Return [x, y] of the center of cell containing provided text 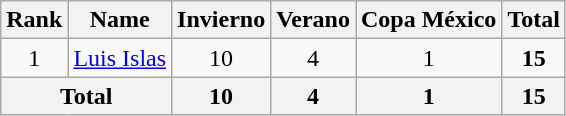
Name [120, 20]
Copa México [429, 20]
Verano [314, 20]
Rank [34, 20]
Luis Islas [120, 58]
Invierno [222, 20]
